Return [x, y] of the center of cell containing provided text 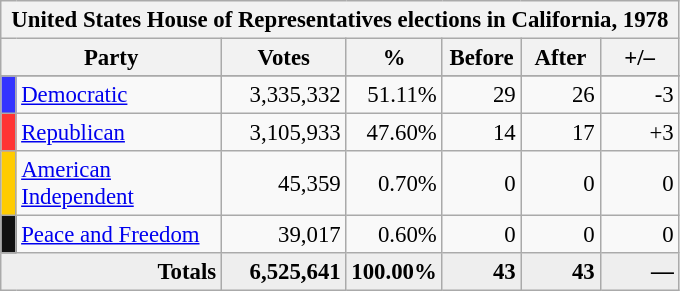
Party [112, 58]
Democratic [119, 95]
29 [482, 95]
47.60% [394, 133]
51.11% [394, 95]
3,335,332 [284, 95]
45,359 [284, 184]
Republican [119, 133]
After [560, 58]
17 [560, 133]
0.60% [394, 235]
+/– [640, 58]
Votes [284, 58]
0.70% [394, 184]
14 [482, 133]
-3 [640, 95]
American Independent [119, 184]
39,017 [284, 235]
+3 [640, 133]
% [394, 58]
26 [560, 95]
Before [482, 58]
3,105,933 [284, 133]
Peace and Freedom [119, 235]
United States House of Representatives elections in California, 1978 [340, 20]
